Find where the given text appears and provide that cell's center as [x, y] coordinate. 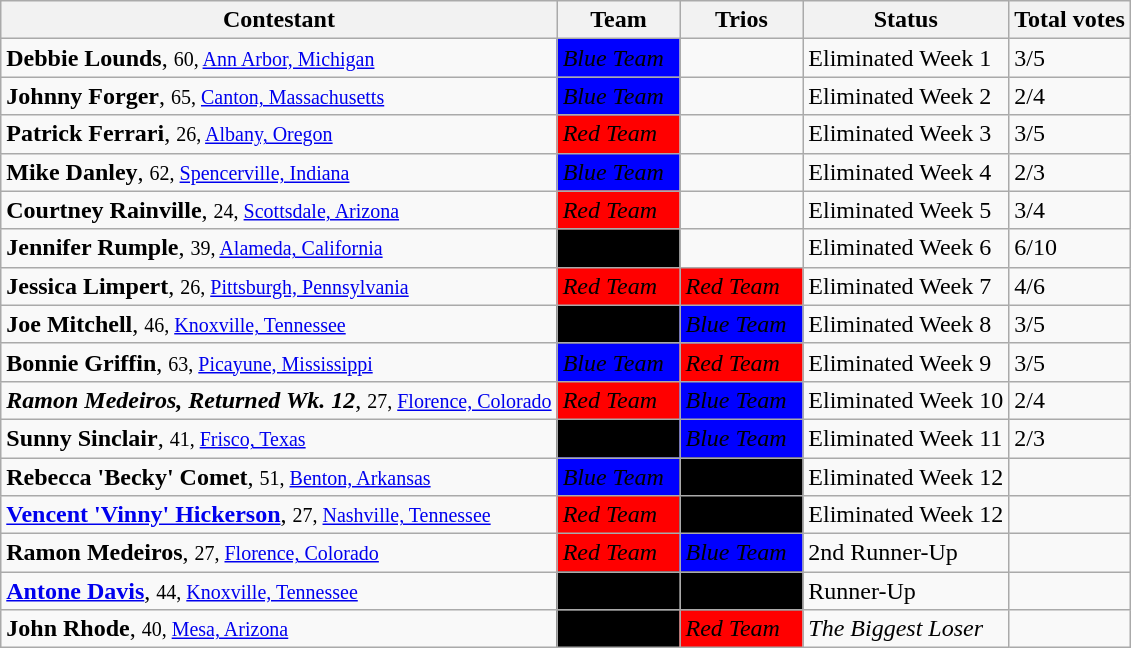
Jennifer Rumple, 39, Alameda, California [279, 248]
Status [906, 20]
Patrick Ferrari, 26, Albany, Oregon [279, 134]
Eliminated Week 11 [906, 438]
Eliminated Week 1 [906, 58]
Joe Mitchell, 46, Knoxville, Tennessee [279, 324]
The Biggest Loser [906, 629]
Mike Danley, 62, Spencerville, Indiana [279, 172]
Rebecca 'Becky' Comet, 51, Benton, Arkansas [279, 477]
Bonnie Griffin, 63, Picayune, Mississippi [279, 362]
Jessica Limpert, 26, Pittsburgh, Pennsylvania [279, 286]
Eliminated Week 3 [906, 134]
3/4 [1070, 210]
Ramon Medeiros, Returned Wk. 12, 27, Florence, Colorado [279, 400]
John Rhode, 40, Mesa, Arizona [279, 629]
Eliminated Week 9 [906, 362]
Team [618, 20]
Antone Davis, 44, Knoxville, Tennessee [279, 591]
Trios [742, 20]
Eliminated Week 10 [906, 400]
Ramon Medeiros, 27, Florence, Colorado [279, 553]
Sunny Sinclair, 41, Frisco, Texas [279, 438]
Eliminated Week 7 [906, 286]
Total votes [1070, 20]
Contestant [279, 20]
2nd Runner-Up [906, 553]
Eliminated Week 2 [906, 96]
6/10 [1070, 248]
Debbie Lounds, 60, Ann Arbor, Michigan [279, 58]
4/6 [1070, 286]
Courtney Rainville, 24, Scottsdale, Arizona [279, 210]
Vencent 'Vinny' Hickerson, 27, Nashville, Tennessee [279, 515]
Runner-Up [906, 591]
Johnny Forger, 65, Canton, Massachusetts [279, 96]
Eliminated Week 4 [906, 172]
Eliminated Week 6 [906, 248]
Eliminated Week 8 [906, 324]
Eliminated Week 5 [906, 210]
